Provide the (x, y) coordinate of the cell's center where the given text is located.  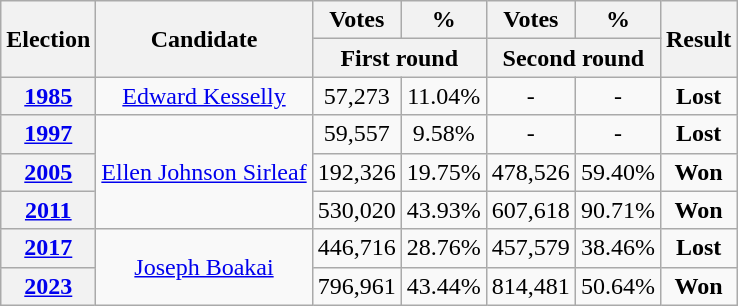
Edward Kesselly (204, 96)
Result (698, 39)
Joseph Boakai (204, 267)
446,716 (356, 248)
11.04% (444, 96)
Election (48, 39)
2023 (48, 286)
9.58% (444, 134)
43.44% (444, 286)
1985 (48, 96)
50.64% (618, 286)
2011 (48, 210)
38.46% (618, 248)
192,326 (356, 172)
457,579 (530, 248)
796,961 (356, 286)
1997 (48, 134)
Candidate (204, 39)
607,618 (530, 210)
59.40% (618, 172)
19.75% (444, 172)
2005 (48, 172)
59,557 (356, 134)
First round (399, 58)
43.93% (444, 210)
478,526 (530, 172)
2017 (48, 248)
90.71% (618, 210)
Second round (573, 58)
Ellen Johnson Sirleaf (204, 172)
530,020 (356, 210)
28.76% (444, 248)
814,481 (530, 286)
57,273 (356, 96)
